From the cell containing the given text, extract its center point as [X, Y] coordinate. 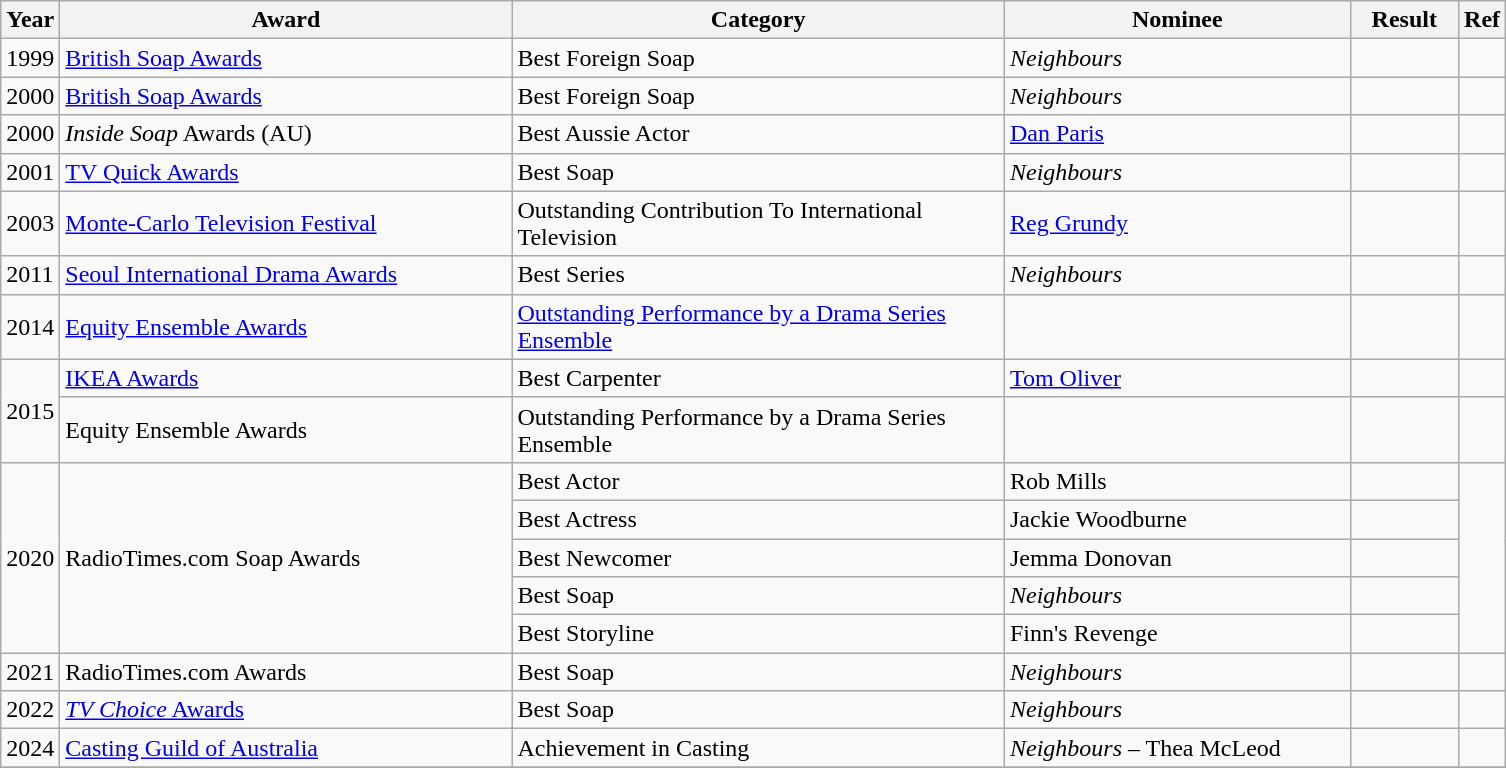
RadioTimes.com Soap Awards [286, 557]
Achievement in Casting [758, 748]
2021 [30, 672]
2020 [30, 557]
Year [30, 20]
Best Carpenter [758, 378]
TV Quick Awards [286, 172]
Award [286, 20]
Casting Guild of Australia [286, 748]
Monte-Carlo Television Festival [286, 224]
Category [758, 20]
Neighbours – Thea McLeod [1177, 748]
Inside Soap Awards (AU) [286, 134]
Seoul International Drama Awards [286, 275]
Tom Oliver [1177, 378]
Best Newcomer [758, 557]
2001 [30, 172]
Nominee [1177, 20]
Best Storyline [758, 634]
Reg Grundy [1177, 224]
2022 [30, 710]
2024 [30, 748]
TV Choice Awards [286, 710]
1999 [30, 58]
RadioTimes.com Awards [286, 672]
Finn's Revenge [1177, 634]
Jemma Donovan [1177, 557]
Best Actress [758, 519]
Best Actor [758, 481]
2014 [30, 326]
Rob Mills [1177, 481]
2003 [30, 224]
Best Series [758, 275]
2011 [30, 275]
Jackie Woodburne [1177, 519]
IKEA Awards [286, 378]
Best Aussie Actor [758, 134]
2015 [30, 410]
Outstanding Contribution To International Television [758, 224]
Ref [1482, 20]
Result [1404, 20]
Dan Paris [1177, 134]
